Detect which cell encompasses the target text, then output its [x, y] center coordinate. 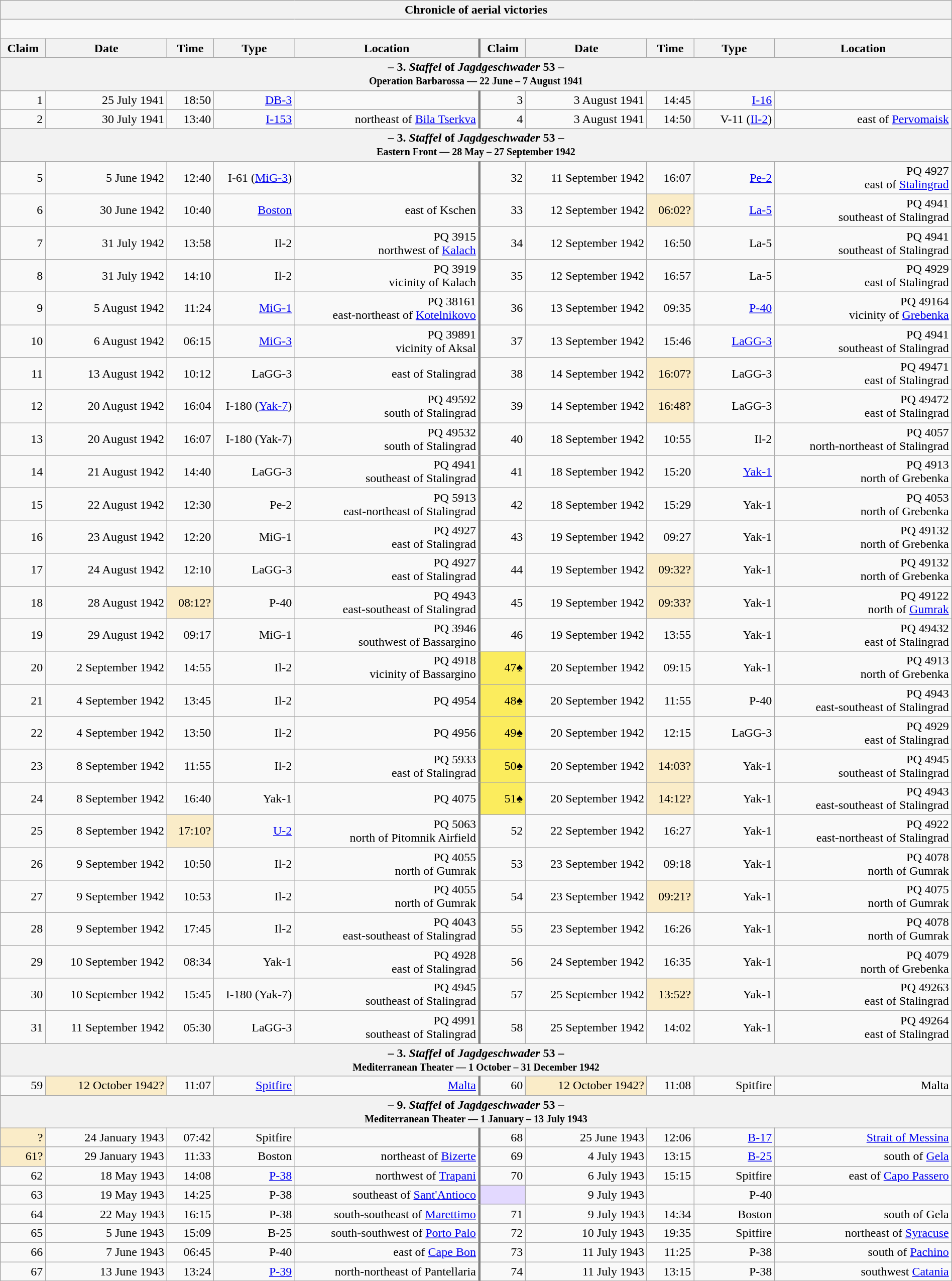
5 [23, 178]
56 [503, 962]
09:17 [190, 635]
11:33 [190, 1156]
5 June 1943 [106, 1233]
2 [23, 119]
I-16 [734, 100]
5 August 1942 [106, 308]
16:40 [190, 798]
29 [23, 962]
64 [23, 1214]
17 [23, 569]
P-39 [254, 1271]
25 [23, 831]
46 [503, 635]
12:15 [670, 733]
09:27 [670, 537]
PQ 3915 northwest of Kalach [387, 243]
52 [503, 831]
7 June 1943 [106, 1252]
09:18 [670, 864]
31 [23, 1027]
PQ 4075 north of Gumrak [863, 897]
59 [23, 1086]
12 [23, 407]
57 [503, 994]
14:55 [190, 668]
24 September 1942 [586, 962]
58 [503, 1027]
PQ 4928 east of Stalingrad [387, 962]
42 [503, 504]
PQ 4956 [387, 733]
65 [23, 1233]
Chronicle of aerial victories [476, 10]
16:26 [670, 929]
south of Pachino [863, 1252]
14:25 [190, 1195]
10 July 1943 [586, 1233]
48♠ [503, 700]
63 [23, 1195]
16:50 [670, 243]
PQ 4075 [387, 798]
43 [503, 537]
PQ 3919vicinity of Kalach [387, 275]
22 August 1942 [106, 504]
11:08 [670, 1086]
16:15 [190, 1214]
13:55 [670, 635]
23 August 1942 [106, 537]
10:12 [190, 374]
69 [503, 1156]
B-17 [734, 1137]
06:45 [190, 1252]
I-61 (MiG-3) [254, 178]
22 [23, 733]
PQ 49122 north of Gumrak [863, 603]
19:35 [670, 1233]
PQ 49472 east of Stalingrad [863, 407]
14:34 [670, 1214]
13:45 [190, 700]
10:40 [190, 210]
07:42 [190, 1137]
14:50 [670, 119]
PQ 4079 north of Grebenka [863, 962]
66 [23, 1252]
11:07 [190, 1086]
14:02 [670, 1027]
18 May 1943 [106, 1176]
45 [503, 603]
15:09 [190, 1233]
– 3. Staffel of Jagdgeschwader 53 –Eastern Front — 28 May – 27 September 1942 [476, 145]
13:40 [190, 119]
4 [503, 119]
18:50 [190, 100]
06:02? [670, 210]
east of Cape Bon [387, 1252]
PQ 5933 east of Stalingrad [387, 765]
PQ 49592 south of Stalingrad [387, 407]
15:29 [670, 504]
24 January 1943 [106, 1137]
12:06 [670, 1137]
70 [503, 1176]
54 [503, 897]
20 [23, 668]
17:10? [190, 831]
I-153 [254, 119]
27 [23, 897]
53 [503, 864]
PQ 3946 southwest of Bassargino [387, 635]
22 May 1943 [106, 1214]
32 [503, 178]
14 [23, 472]
73 [503, 1252]
14:45 [670, 100]
southwest Catania [863, 1271]
17:45 [190, 929]
49♠ [503, 733]
PQ 5063 north of Pitomnik Airfield [387, 831]
13 June 1943 [106, 1271]
? [23, 1137]
28 [23, 929]
16:07? [670, 374]
71 [503, 1214]
6 [23, 210]
14:10 [190, 275]
15 [23, 504]
29 January 1943 [106, 1156]
MiG-3 [254, 340]
10:53 [190, 897]
– 3. Staffel of Jagdgeschwader 53 –Operation Barbarossa — 22 June – 7 August 1941 [476, 74]
5 June 1942 [106, 178]
51♠ [503, 798]
41 [503, 472]
DB-3 [254, 100]
09:15 [670, 668]
PQ 49532 south of Stalingrad [387, 439]
V-11 (Il-2) [734, 119]
PQ 4954 [387, 700]
47♠ [503, 668]
38 [503, 374]
14:08 [190, 1176]
10 [23, 340]
05:30 [190, 1027]
28 August 1942 [106, 603]
36 [503, 308]
55 [503, 929]
33 [503, 210]
PQ 49164vicinity of Grebenka [863, 308]
PQ 49471 east of Stalingrad [863, 374]
62 [23, 1176]
10:50 [190, 864]
northeast of Syracuse [863, 1233]
12:20 [190, 537]
09:35 [670, 308]
16:27 [670, 831]
northeast of Bila Tserkva [387, 119]
37 [503, 340]
06:15 [190, 340]
3 [503, 100]
22 September 1942 [586, 831]
13 August 1942 [106, 374]
– 3. Staffel of Jagdgeschwader 53 –Mediterranean Theater — 1 October – 31 December 1942 [476, 1060]
08:34 [190, 962]
35 [503, 275]
74 [503, 1271]
PQ 38161 east-northeast of Kotelnikovo [387, 308]
10:55 [670, 439]
12:30 [190, 504]
6 August 1942 [106, 340]
south-southeast of Marettimo [387, 1214]
PQ 4053 north of Grebenka [863, 504]
4 July 1943 [586, 1156]
29 August 1942 [106, 635]
15:46 [670, 340]
PQ 49263 east of Stalingrad [863, 994]
15:15 [670, 1176]
15:20 [670, 472]
24 August 1942 [106, 569]
12:40 [190, 178]
16:35 [670, 962]
15:45 [190, 994]
09:33? [670, 603]
19 [23, 635]
8 [23, 275]
PQ 5913 east-northeast of Stalingrad [387, 504]
east of Capo Passero [863, 1176]
12:10 [190, 569]
6 July 1943 [586, 1176]
44 [503, 569]
11 [23, 374]
1 [23, 100]
east of Stalingrad [387, 374]
north-northeast of Pantellaria [387, 1271]
09:32? [670, 569]
26 [23, 864]
Strait of Messina [863, 1137]
39 [503, 407]
east of Kschen [387, 210]
24 [23, 798]
09:21? [670, 897]
9 [23, 308]
16:57 [670, 275]
16:04 [190, 407]
east of Pervomaisk [863, 119]
72 [503, 1233]
13:24 [190, 1271]
13:50 [190, 733]
68 [503, 1137]
13 [23, 439]
50♠ [503, 765]
18 [23, 603]
northeast of Bizerte [387, 1156]
30 [23, 994]
40 [503, 439]
25 July 1941 [106, 100]
21 [23, 700]
19 May 1943 [106, 1195]
16:48? [670, 407]
11:25 [670, 1252]
PQ 49264 east of Stalingrad [863, 1027]
61? [23, 1156]
PQ 4918vicinity of Bassargino [387, 668]
PQ 4922 east-northeast of Stalingrad [863, 831]
U-2 [254, 831]
PQ 4991 southeast of Stalingrad [387, 1027]
PQ 39891vicinity of Aksal [387, 340]
northwest of Trapani [387, 1176]
13:52? [670, 994]
south-southwest of Porto Palo [387, 1233]
25 June 1943 [586, 1137]
southeast of Sant'Antioco [387, 1195]
PQ 49432 east of Stalingrad [863, 635]
PQ 4043 east-southeast of Stalingrad [387, 929]
11:24 [190, 308]
7 [23, 243]
13:58 [190, 243]
21 August 1942 [106, 472]
PQ 4057 north-northeast of Stalingrad [863, 439]
30 June 1942 [106, 210]
2 September 1942 [106, 668]
67 [23, 1271]
14:03? [670, 765]
14:12? [670, 798]
60 [503, 1086]
34 [503, 243]
16 [23, 537]
– 9. Staffel of Jagdgeschwader 53 –Mediterranean Theater — 1 January – 13 July 1943 [476, 1112]
08:12? [190, 603]
30 July 1941 [106, 119]
14:40 [190, 472]
23 [23, 765]
